Pinpoint the cell where the given text exists, returning its (x, y) midpoint coordinate. 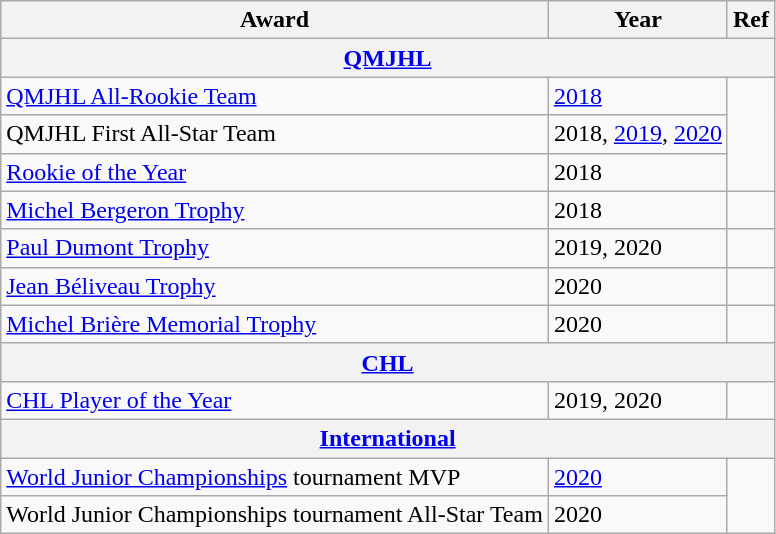
Michel Brière Memorial Trophy (275, 324)
World Junior Championships tournament MVP (275, 477)
Michel Bergeron Trophy (275, 210)
Award (275, 20)
Rookie of the Year (275, 172)
International (388, 438)
CHL Player of the Year (275, 400)
Jean Béliveau Trophy (275, 286)
Ref (750, 20)
Year (638, 20)
Paul Dumont Trophy (275, 248)
QMJHL (388, 58)
2018, 2019, 2020 (638, 134)
CHL (388, 362)
World Junior Championships tournament All-Star Team (275, 515)
QMJHL All-Rookie Team (275, 96)
QMJHL First All-Star Team (275, 134)
